Provide the (X, Y) coordinate of the cell's center where the given text is located.  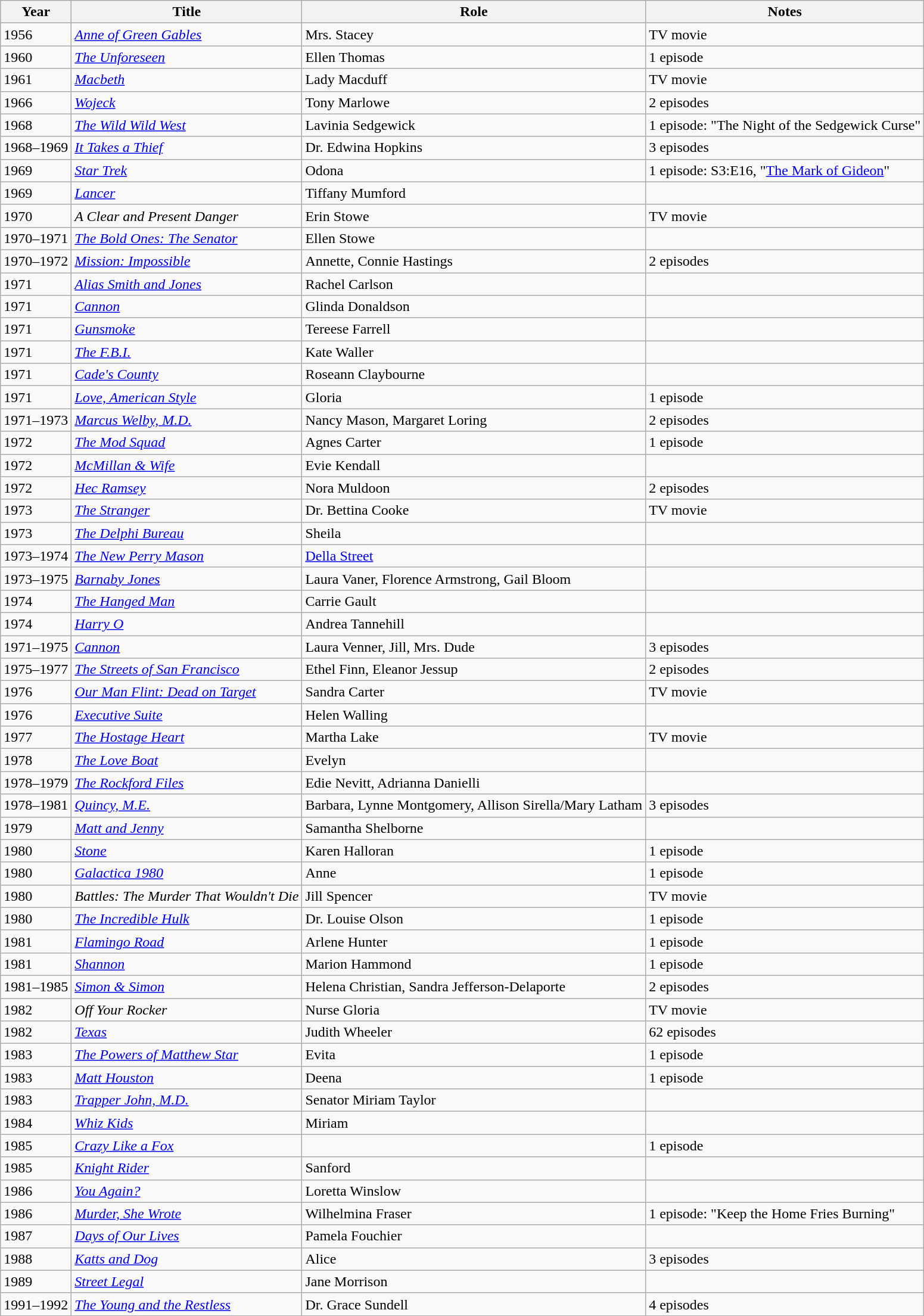
Gloria (474, 397)
Gunsmoke (187, 329)
McMillan & Wife (187, 465)
Evita (474, 1055)
Dr. Grace Sundell (474, 1304)
1975–1977 (36, 670)
Barbara, Lynne Montgomery, Allison Sirella/Mary Latham (474, 805)
Anne (474, 873)
A Clear and Present Danger (187, 216)
Helena Christian, Sandra Jefferson-Delaporte (474, 987)
1966 (36, 102)
Deena (474, 1078)
The Powers of Matthew Star (187, 1055)
It Takes a Thief (187, 148)
1981–1985 (36, 987)
1960 (36, 57)
1961 (36, 80)
Jane Morrison (474, 1281)
Ellen Stowe (474, 238)
Lancer (187, 193)
Martha Lake (474, 738)
1 episode: S3:E16, "The Mark of Gideon" (785, 170)
Samantha Shelborne (474, 828)
Marion Hammond (474, 964)
Alice (474, 1259)
1 episode: "The Night of the Sedgewick Curse" (785, 125)
Annette, Connie Hastings (474, 261)
62 episodes (785, 1032)
Mission: Impossible (187, 261)
Notes (785, 12)
Wilhelmina Fraser (474, 1214)
The Stranger (187, 511)
The Rockford Files (187, 783)
Sheila (474, 533)
Our Man Flint: Dead on Target (187, 692)
1970–1971 (36, 238)
Tony Marlowe (474, 102)
Battles: The Murder That Wouldn't Die (187, 896)
Off Your Rocker (187, 1010)
1956 (36, 35)
Love, American Style (187, 397)
Simon & Simon (187, 987)
Marcus Welby, M.D. (187, 420)
Year (36, 12)
Katts and Dog (187, 1259)
You Again? (187, 1191)
1989 (36, 1281)
Della Street (474, 556)
Ellen Thomas (474, 57)
The New Perry Mason (187, 556)
Nurse Gloria (474, 1010)
1988 (36, 1259)
Judith Wheeler (474, 1032)
Stone (187, 851)
The Delphi Bureau (187, 533)
Edie Nevitt, Adrianna Danielli (474, 783)
1984 (36, 1123)
Tereese Farrell (474, 329)
Knight Rider (187, 1168)
4 episodes (785, 1304)
1978 (36, 760)
Helen Walling (474, 715)
Texas (187, 1032)
1968 (36, 125)
Matt and Jenny (187, 828)
Flamingo Road (187, 941)
Hec Ramsey (187, 488)
Roseann Claybourne (474, 375)
The Love Boat (187, 760)
Street Legal (187, 1281)
The Hostage Heart (187, 738)
Days of Our Lives (187, 1236)
Nora Muldoon (474, 488)
Galactica 1980 (187, 873)
Erin Stowe (474, 216)
The Young and the Restless (187, 1304)
Barnaby Jones (187, 578)
Pamela Fouchier (474, 1236)
Karen Halloran (474, 851)
1987 (36, 1236)
Crazy Like a Fox (187, 1146)
Lavinia Sedgewick (474, 125)
Carrie Gault (474, 601)
Nancy Mason, Margaret Loring (474, 420)
Laura Venner, Jill, Mrs. Dude (474, 646)
The Hanged Man (187, 601)
Role (474, 12)
Evelyn (474, 760)
Laura Vaner, Florence Armstrong, Gail Bloom (474, 578)
1973–1974 (36, 556)
Dr. Edwina Hopkins (474, 148)
Senator Miriam Taylor (474, 1100)
Ethel Finn, Eleanor Jessup (474, 670)
1978–1979 (36, 783)
Odona (474, 170)
1979 (36, 828)
1968–1969 (36, 148)
Loretta Winslow (474, 1191)
Dr. Louise Olson (474, 919)
1978–1981 (36, 805)
Wojeck (187, 102)
1970–1972 (36, 261)
Dr. Bettina Cooke (474, 511)
The F.B.I. (187, 352)
Andrea Tannehill (474, 624)
The Streets of San Francisco (187, 670)
1971–1975 (36, 646)
Executive Suite (187, 715)
Star Trek (187, 170)
Jill Spencer (474, 896)
Mrs. Stacey (474, 35)
Title (187, 12)
Rachel Carlson (474, 284)
The Wild Wild West (187, 125)
The Incredible Hulk (187, 919)
1973–1975 (36, 578)
Sanford (474, 1168)
Glinda Donaldson (474, 307)
1 episode: "Keep the Home Fries Burning" (785, 1214)
The Bold Ones: The Senator (187, 238)
Agnes Carter (474, 443)
Kate Waller (474, 352)
Matt Houston (187, 1078)
Miriam (474, 1123)
1970 (36, 216)
1971–1973 (36, 420)
Quincy, M.E. (187, 805)
1977 (36, 738)
Tiffany Mumford (474, 193)
Shannon (187, 964)
Harry O (187, 624)
Anne of Green Gables (187, 35)
Macbeth (187, 80)
Whiz Kids (187, 1123)
Lady Macduff (474, 80)
1991–1992 (36, 1304)
Alias Smith and Jones (187, 284)
Murder, She Wrote (187, 1214)
Arlene Hunter (474, 941)
Cade's County (187, 375)
The Unforeseen (187, 57)
Trapper John, M.D. (187, 1100)
Evie Kendall (474, 465)
The Mod Squad (187, 443)
Sandra Carter (474, 692)
